Extract the (x, y) coordinate from the center of the cell holding the provided text.  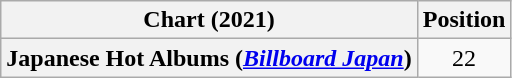
22 (464, 58)
Position (464, 20)
Japanese Hot Albums (Billboard Japan) (209, 58)
Chart (2021) (209, 20)
